Output the [x, y] coordinate of the center of the cell containing the given text.  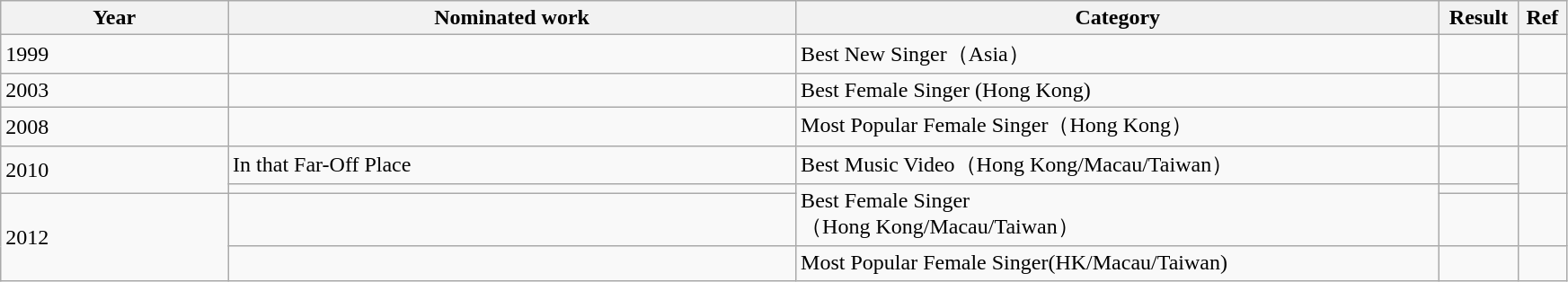
2010 [115, 170]
Year [115, 18]
2012 [115, 237]
Best Female Singer（Hong Kong/Macau/Taiwan） [1118, 216]
Best Music Video（Hong Kong/Macau/Taiwan） [1118, 165]
Most Popular Female Singer(HK/Macau/Taiwan) [1118, 263]
Result [1479, 18]
Most Popular Female Singer（Hong Kong） [1118, 126]
In that Far-Off Place [512, 165]
Nominated work [512, 18]
Best Female Singer (Hong Kong) [1118, 90]
1999 [115, 54]
Best New Singer（Asia） [1118, 54]
2003 [115, 90]
Category [1118, 18]
Ref [1542, 18]
2008 [115, 126]
